Return the [X, Y] coordinate for the center point of the cell that contains the specified text.  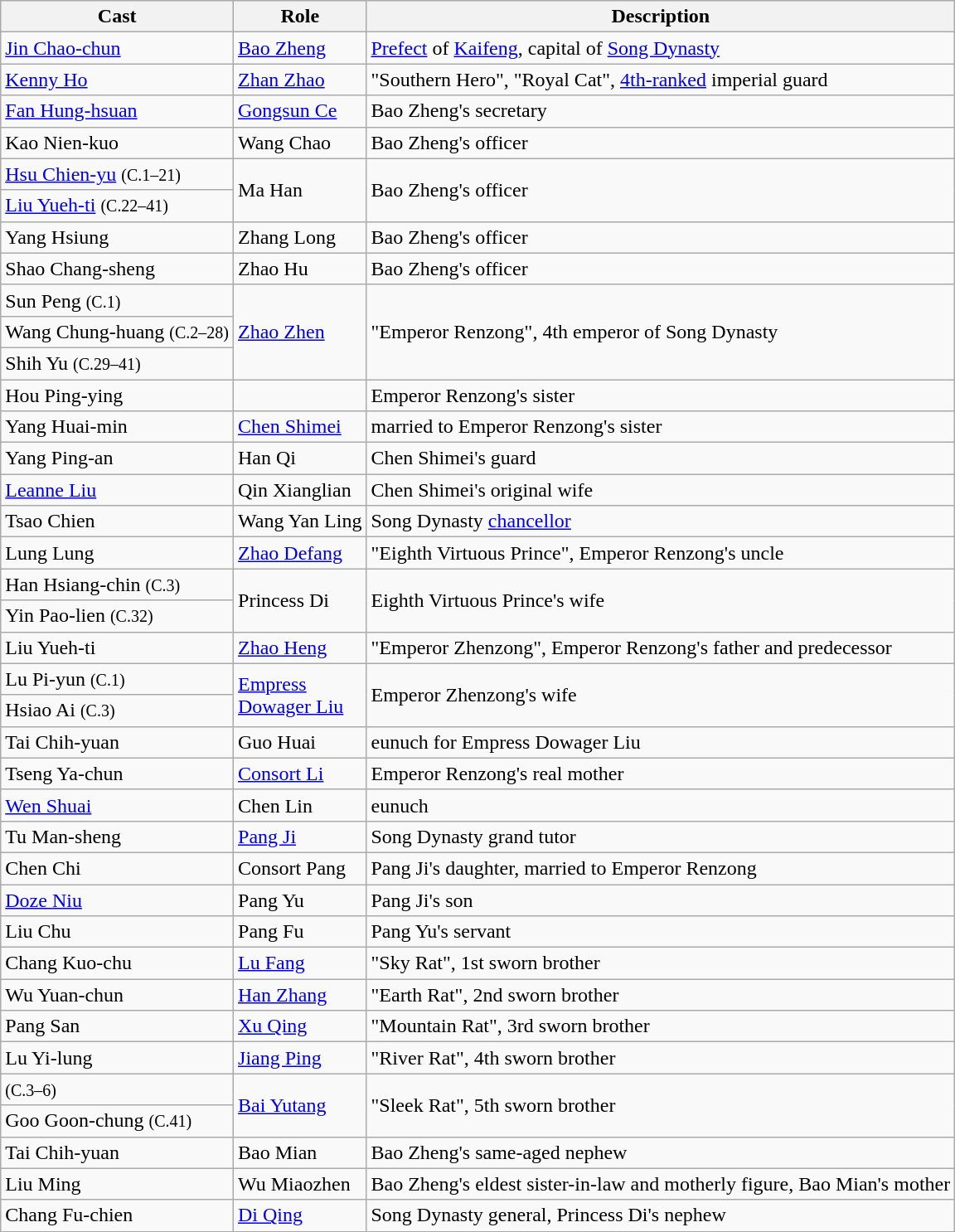
Sun Peng (C.1) [118, 300]
Princess Di [300, 600]
Zhao Heng [300, 648]
Bao Zheng's secretary [661, 111]
Liu Yueh-ti [118, 648]
Emperor Zhenzong's wife [661, 695]
Tseng Ya-chun [118, 774]
"Emperor Renzong", 4th emperor of Song Dynasty [661, 332]
Hou Ping-ying [118, 395]
Pang Yu's servant [661, 932]
Consort Pang [300, 868]
Cast [118, 17]
Lu Pi-yun (C.1) [118, 679]
Chen Lin [300, 805]
Wu Miaozhen [300, 1184]
(C.3–6) [118, 1089]
Kenny Ho [118, 80]
eunuch for Empress Dowager Liu [661, 742]
Chen Chi [118, 868]
"Southern Hero", "Royal Cat", 4th-ranked imperial guard [661, 80]
Lung Lung [118, 553]
Shao Chang-sheng [118, 269]
Hsiao Ai (C.3) [118, 711]
Tu Man-sheng [118, 837]
married to Emperor Renzong's sister [661, 427]
Prefect of Kaifeng, capital of Song Dynasty [661, 48]
"Eighth Virtuous Prince", Emperor Renzong's uncle [661, 553]
Goo Goon-chung (C.41) [118, 1121]
Emperor Renzong's sister [661, 395]
Wen Shuai [118, 805]
Liu Yueh-ti (C.22–41) [118, 206]
Liu Ming [118, 1184]
Bao Zheng [300, 48]
Bao Zheng's eldest sister-in-law and motherly figure, Bao Mian's mother [661, 1184]
Han Zhang [300, 995]
Xu Qing [300, 1026]
Wang Yan Ling [300, 521]
"Mountain Rat", 3rd sworn brother [661, 1026]
Di Qing [300, 1215]
Yang Huai-min [118, 427]
Wu Yuan-chun [118, 995]
Emperor Renzong's real mother [661, 774]
Zhao Zhen [300, 332]
Gongsun Ce [300, 111]
Role [300, 17]
Yin Pao-lien (C.32) [118, 616]
Description [661, 17]
Chang Fu-chien [118, 1215]
Eighth Virtuous Prince's wife [661, 600]
Doze Niu [118, 900]
Pang Ji [300, 837]
Guo Huai [300, 742]
Zhao Hu [300, 269]
Ma Han [300, 190]
Pang San [118, 1026]
Chang Kuo-chu [118, 963]
Yang Ping-an [118, 458]
Han Hsiang-chin (C.3) [118, 584]
"Earth Rat", 2nd sworn brother [661, 995]
Zhao Defang [300, 553]
Pang Ji's daughter, married to Emperor Renzong [661, 868]
EmpressDowager Liu [300, 695]
Pang Fu [300, 932]
eunuch [661, 805]
"Sky Rat", 1st sworn brother [661, 963]
Wang Chung-huang (C.2–28) [118, 332]
Song Dynasty grand tutor [661, 837]
"River Rat", 4th sworn brother [661, 1058]
Liu Chu [118, 932]
"Emperor Zhenzong", Emperor Renzong's father and predecessor [661, 648]
Yang Hsiung [118, 237]
Tsao Chien [118, 521]
Bao Zheng's same-aged nephew [661, 1152]
Han Qi [300, 458]
"Sleek Rat", 5th sworn brother [661, 1105]
Chen Shimei's original wife [661, 490]
Hsu Chien-yu (C.1–21) [118, 174]
Chen Shimei [300, 427]
Shih Yu (C.29–41) [118, 363]
Pang Ji's son [661, 900]
Consort Li [300, 774]
Lu Yi-lung [118, 1058]
Zhang Long [300, 237]
Song Dynasty chancellor [661, 521]
Wang Chao [300, 143]
Jin Chao-chun [118, 48]
Jiang Ping [300, 1058]
Lu Fang [300, 963]
Zhan Zhao [300, 80]
Kao Nien-kuo [118, 143]
Bao Mian [300, 1152]
Song Dynasty general, Princess Di's nephew [661, 1215]
Pang Yu [300, 900]
Qin Xianglian [300, 490]
Bai Yutang [300, 1105]
Fan Hung-hsuan [118, 111]
Leanne Liu [118, 490]
Chen Shimei's guard [661, 458]
